Extract the (x, y) coordinate from the center of the cell holding the provided text.  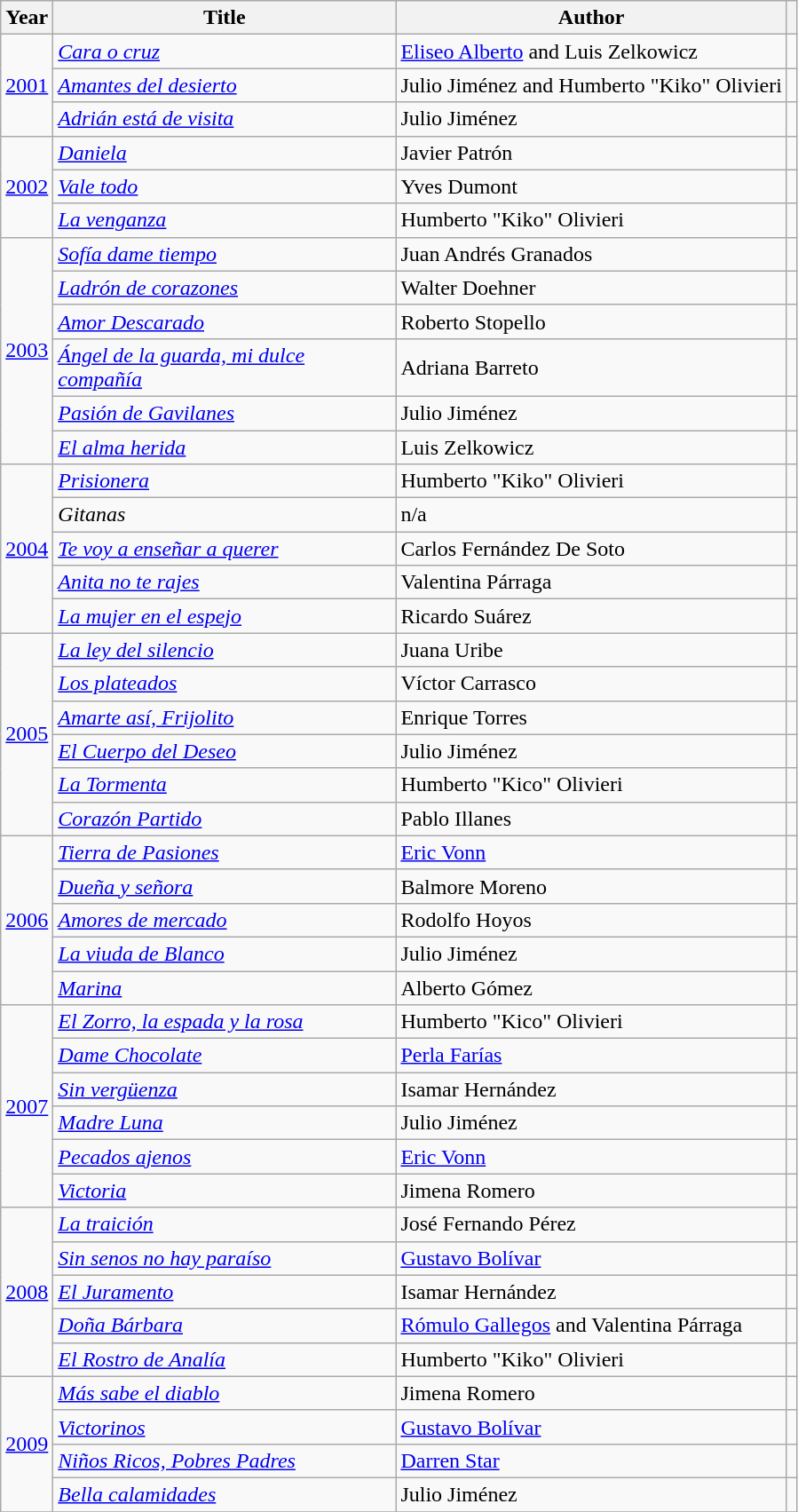
2007 (27, 1106)
Ladrón de corazones (225, 288)
2006 (27, 920)
Más sabe el diablo (225, 1393)
2003 (27, 350)
Adriana Barreto (591, 368)
Anita no te rajes (225, 582)
Title (225, 18)
Valentina Párraga (591, 582)
Daniela (225, 153)
Author (591, 18)
Eliseo Alberto and Luis Zelkowicz (591, 51)
El Rostro de Analía (225, 1359)
José Fernando Pérez (591, 1224)
Te voy a enseñar a querer (225, 549)
Sin senos no hay paraíso (225, 1258)
Balmore Moreno (591, 886)
Rodolfo Hoyos (591, 920)
Doña Bárbara (225, 1326)
n/a (591, 515)
La venganza (225, 220)
2004 (27, 549)
El Juramento (225, 1292)
Javier Patrón (591, 153)
Alberto Gómez (591, 988)
Tierra de Pasiones (225, 852)
Julio Jiménez and Humberto "Kiko" Olivieri (591, 85)
Gitanas (225, 515)
2002 (27, 186)
2009 (27, 1444)
La mujer en el espejo (225, 616)
Marina (225, 988)
El Zorro, la espada y la rosa (225, 1022)
Ángel de la guarda, mi dulce compañía (225, 368)
Bella calamidades (225, 1494)
Ricardo Suárez (591, 616)
Juan Andrés Granados (591, 254)
Los plateados (225, 684)
Amor Descarado (225, 321)
La traición (225, 1224)
El alma herida (225, 447)
Enrique Torres (591, 717)
Sofía dame tiempo (225, 254)
La Tormenta (225, 785)
Amarte así, Frijolito (225, 717)
Dame Chocolate (225, 1056)
Víctor Carrasco (591, 684)
Yves Dumont (591, 186)
Madre Luna (225, 1123)
Perla Farías (591, 1056)
Niños Ricos, Pobres Padres (225, 1461)
Amores de mercado (225, 920)
Corazón Partido (225, 819)
La ley del silencio (225, 650)
Roberto Stopello (591, 321)
Pecados ajenos (225, 1157)
Juana Uribe (591, 650)
Vale todo (225, 186)
Cara o cruz (225, 51)
Luis Zelkowicz (591, 447)
Carlos Fernández De Soto (591, 549)
Sin vergüenza (225, 1089)
Rómulo Gallegos and Valentina Párraga (591, 1326)
2005 (27, 734)
Prisionera (225, 481)
Walter Doehner (591, 288)
Year (27, 18)
Amantes del desierto (225, 85)
2008 (27, 1292)
El Cuerpo del Deseo (225, 751)
Victorinos (225, 1427)
Darren Star (591, 1461)
Pasión de Gavilanes (225, 413)
Victoria (225, 1191)
Dueña y señora (225, 886)
La viuda de Blanco (225, 954)
Adrián está de visita (225, 119)
Pablo Illanes (591, 819)
2001 (27, 85)
